Scan for the cell matching the given text and deliver its (x, y) coordinate at center. 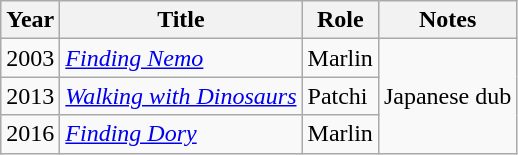
Patchi (340, 96)
Walking with Dinosaurs (181, 96)
Finding Nemo (181, 58)
Title (181, 20)
2016 (30, 134)
Notes (447, 20)
Role (340, 20)
Finding Dory (181, 134)
Year (30, 20)
2013 (30, 96)
Japanese dub (447, 96)
2003 (30, 58)
